Detect which cell encompasses the target text, then output its (X, Y) center coordinate. 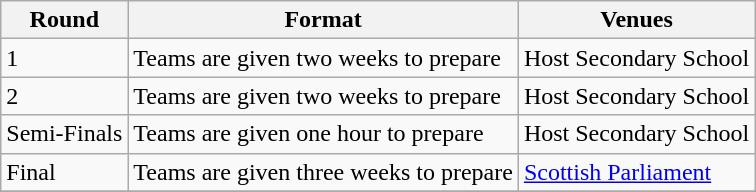
Round (64, 20)
Teams are given three weeks to prepare (324, 172)
2 (64, 96)
1 (64, 58)
Semi-Finals (64, 134)
Teams are given one hour to prepare (324, 134)
Format (324, 20)
Venues (636, 20)
Scottish Parliament (636, 172)
Final (64, 172)
